Return [x, y] of the center of cell containing provided text 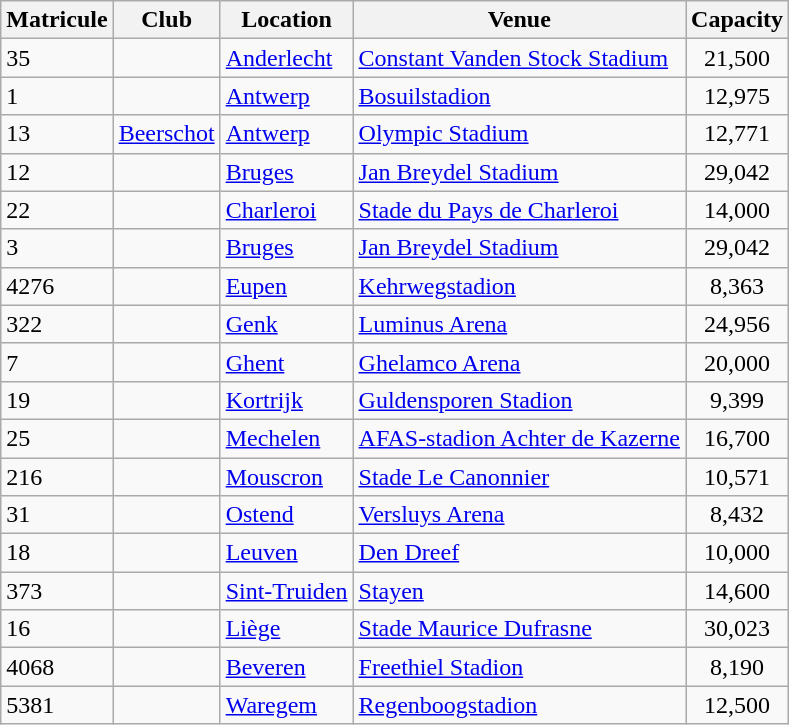
12,975 [738, 96]
Eupen [286, 286]
373 [57, 591]
Leuven [286, 553]
Luminus Arena [520, 324]
12,500 [738, 705]
Sint-Truiden [286, 591]
31 [57, 515]
20,000 [738, 362]
12,771 [738, 134]
Ghent [286, 362]
Mechelen [286, 438]
Stade Le Canonnier [520, 477]
Stade Maurice Dufrasne [520, 629]
Mouscron [286, 477]
Club [166, 20]
1 [57, 96]
Genk [286, 324]
Liège [286, 629]
14,600 [738, 591]
24,956 [738, 324]
4068 [57, 667]
Waregem [286, 705]
19 [57, 400]
16 [57, 629]
16,700 [738, 438]
Bosuilstadion [520, 96]
25 [57, 438]
Charleroi [286, 210]
Stayen [520, 591]
Stade du Pays de Charleroi [520, 210]
12 [57, 172]
4276 [57, 286]
Location [286, 20]
Kortrijk [286, 400]
13 [57, 134]
Olympic Stadium [520, 134]
8,363 [738, 286]
Venue [520, 20]
30,023 [738, 629]
Versluys Arena [520, 515]
Matricule [57, 20]
3 [57, 248]
7 [57, 362]
Ostend [286, 515]
Regenboogstadion [520, 705]
Capacity [738, 20]
Ghelamco Arena [520, 362]
Freethiel Stadion [520, 667]
10,000 [738, 553]
Beveren [286, 667]
21,500 [738, 58]
22 [57, 210]
35 [57, 58]
14,000 [738, 210]
5381 [57, 705]
322 [57, 324]
Guldensporen Stadion [520, 400]
9,399 [738, 400]
Beerschot [166, 134]
Constant Vanden Stock Stadium [520, 58]
AFAS-stadion Achter de Kazerne [520, 438]
18 [57, 553]
8,190 [738, 667]
Kehrwegstadion [520, 286]
8,432 [738, 515]
Den Dreef [520, 553]
Anderlecht [286, 58]
10,571 [738, 477]
216 [57, 477]
